Extract the [x, y] coordinate from the center of the cell holding the provided text.  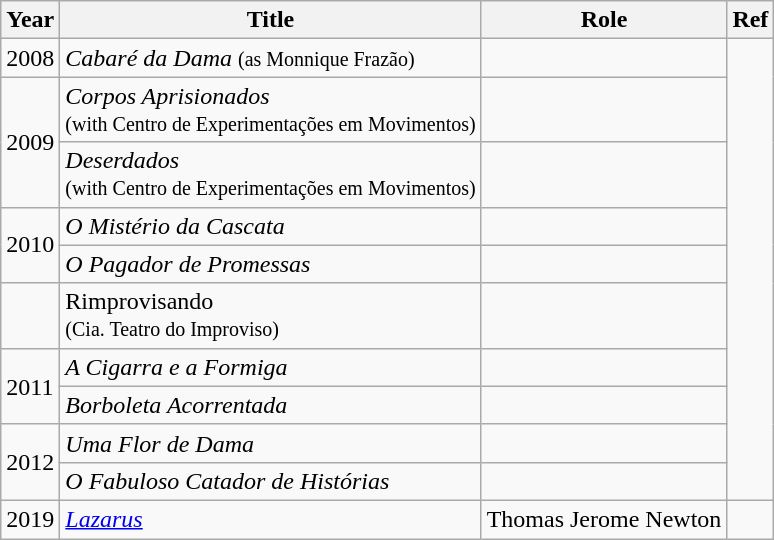
O Mistério da Cascata [270, 226]
Uma Flor de Dama [270, 443]
Deserdados (with Centro de Experimentações em Movimentos) [270, 174]
Rimprovisando (Cia. Teatro do Improviso) [270, 316]
O Fabuloso Catador de Histórias [270, 481]
Role [604, 20]
Borboleta Acorrentada [270, 405]
2011 [30, 386]
Thomas Jerome Newton [604, 519]
2019 [30, 519]
2010 [30, 245]
Year [30, 20]
2009 [30, 142]
Lazarus [270, 519]
Ref [750, 20]
2012 [30, 462]
Cabaré da Dama (as Monnique Frazão) [270, 58]
2008 [30, 58]
A Cigarra e a Formiga [270, 367]
O Pagador de Promessas [270, 264]
Corpos Aprisionados (with Centro de Experimentações em Movimentos) [270, 110]
Title [270, 20]
